Pinpoint the cell where the given text exists, returning its (x, y) midpoint coordinate. 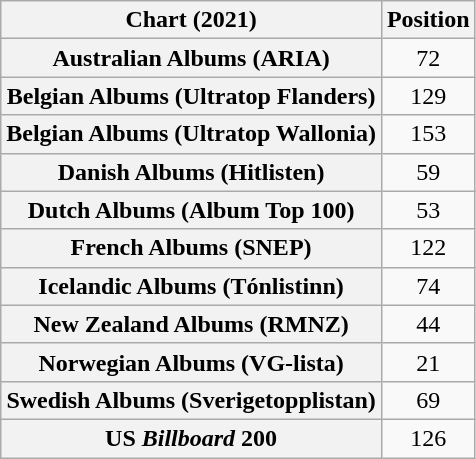
New Zealand Albums (RMNZ) (192, 324)
Danish Albums (Hitlisten) (192, 172)
69 (428, 400)
Norwegian Albums (VG-lista) (192, 362)
Australian Albums (ARIA) (192, 58)
Chart (2021) (192, 20)
Icelandic Albums (Tónlistinn) (192, 286)
44 (428, 324)
74 (428, 286)
Belgian Albums (Ultratop Flanders) (192, 96)
Swedish Albums (Sverigetopplistan) (192, 400)
French Albums (SNEP) (192, 248)
53 (428, 210)
59 (428, 172)
Dutch Albums (Album Top 100) (192, 210)
153 (428, 134)
Position (428, 20)
126 (428, 438)
72 (428, 58)
Belgian Albums (Ultratop Wallonia) (192, 134)
US Billboard 200 (192, 438)
21 (428, 362)
129 (428, 96)
122 (428, 248)
